Capture the cell that displays the provided text and extract its [x, y] central coordinate. 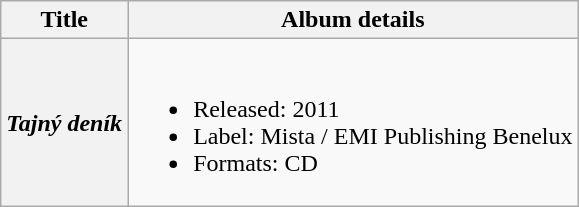
Released: 2011Label: Mista / EMI Publishing BeneluxFormats: CD [353, 122]
Title [64, 20]
Tajný deník [64, 122]
Album details [353, 20]
